Scan for the cell matching the given text and deliver its [x, y] coordinate at center. 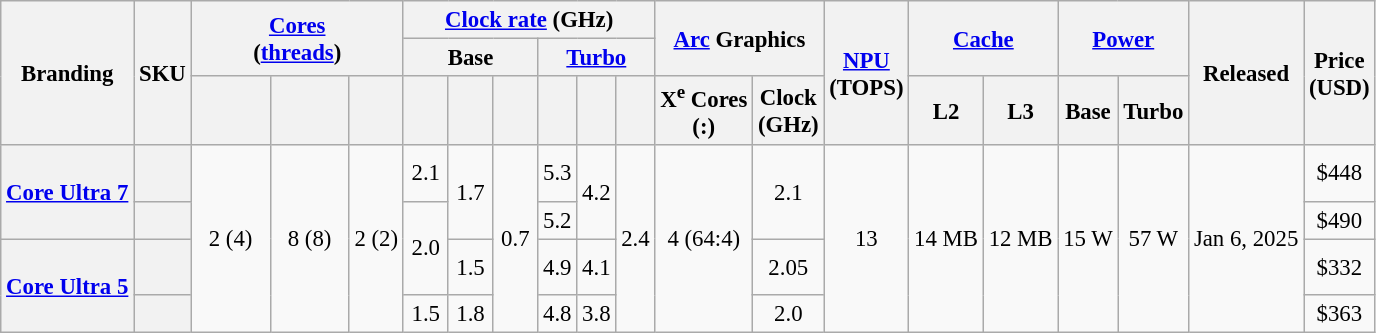
Released [1246, 73]
L2 [946, 110]
Branding [68, 73]
4.1 [596, 267]
$332 [1340, 267]
Price (USD) [1340, 73]
4.8 [558, 314]
Jan 6, 2025 [1246, 239]
1.8 [470, 314]
Core Ultra 7 [68, 192]
2.05 [788, 267]
5.3 [558, 173]
$363 [1340, 314]
$448 [1340, 173]
0.7 [516, 239]
12 MB [1020, 239]
Power [1124, 38]
4.2 [596, 192]
5.2 [558, 220]
Arc Graphics [740, 38]
Clock rate (GHz) [529, 20]
4.9 [558, 267]
SKU [162, 73]
NPU (TOPS) [866, 73]
15 W [1088, 239]
Cores (threads) [297, 38]
57 W [1154, 239]
Clock (GHz) [788, 110]
Cache [984, 38]
Xe Cores (:) [704, 110]
8 (8) [310, 239]
2 (4) [230, 239]
Core Ultra 5 [68, 286]
14 MB [946, 239]
2.4 [636, 239]
13 [866, 239]
$490 [1340, 220]
1.7 [470, 192]
4 (64:4) [704, 239]
2 (2) [376, 239]
3.8 [596, 314]
L3 [1020, 110]
